Return the (x, y) coordinate for the center point of the cell that contains the specified text.  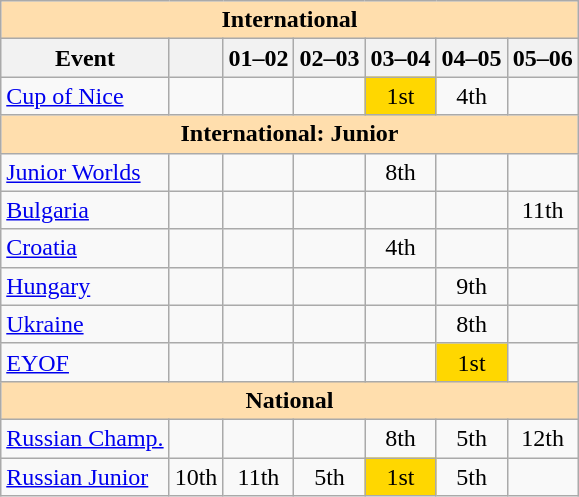
Croatia (85, 248)
Bulgaria (85, 210)
01–02 (258, 58)
Ukraine (85, 324)
International (290, 20)
9th (472, 286)
Russian Junior (85, 477)
International: Junior (290, 134)
National (290, 400)
Russian Champ. (85, 438)
05–06 (542, 58)
Junior Worlds (85, 172)
Event (85, 58)
02–03 (330, 58)
EYOF (85, 362)
12th (542, 438)
03–04 (400, 58)
Cup of Nice (85, 96)
Hungary (85, 286)
10th (196, 477)
04–05 (472, 58)
